Return [X, Y] of the center of cell containing provided text 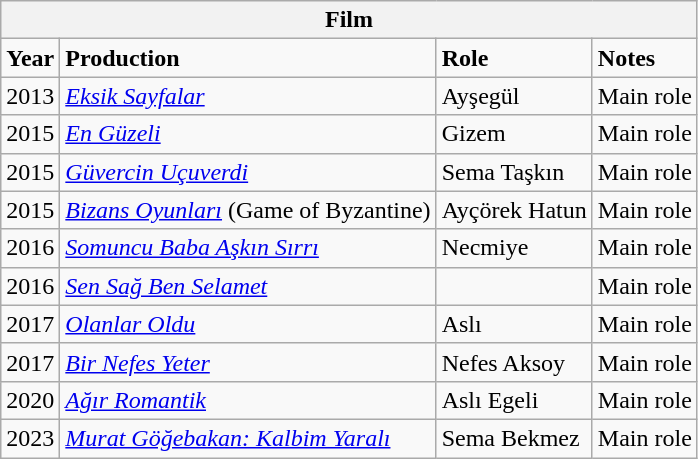
Olanlar Oldu [248, 324]
Film [350, 20]
Production [248, 58]
2013 [30, 96]
Necmiye [514, 248]
Somuncu Baba Aşkın Sırrı [248, 248]
Sema Taşkın [514, 172]
Ayçörek Hatun [514, 210]
Year [30, 58]
Bir Nefes Yeter [248, 362]
Güvercin Uçuverdi [248, 172]
Aslı Egeli [514, 400]
Sema Bekmez [514, 438]
2023 [30, 438]
Sen Sağ Ben Selamet [248, 286]
Aslı [514, 324]
Nefes Aksoy [514, 362]
Ayşegül [514, 96]
Eksik Sayfalar [248, 96]
Notes [644, 58]
Bizans Oyunları (Game of Byzantine) [248, 210]
Role [514, 58]
En Güzeli [248, 134]
Gizem [514, 134]
2020 [30, 400]
Murat Göğebakan: Kalbim Yaralı [248, 438]
Ağır Romantik [248, 400]
